Identify which cell holds the provided text, then report its (x, y) central coordinate. 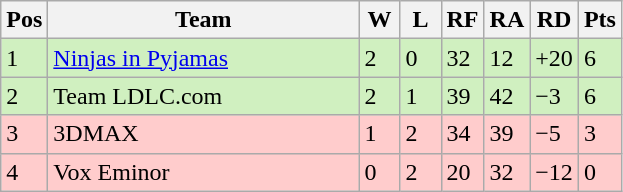
−12 (554, 172)
Pts (600, 20)
20 (462, 172)
Vox Eminor (204, 172)
Pos (24, 20)
Ninjas in Pyjamas (204, 58)
Team LDLC.com (204, 96)
3DMAX (204, 134)
+20 (554, 58)
L (420, 20)
42 (507, 96)
4 (24, 172)
34 (462, 134)
Team (204, 20)
−3 (554, 96)
RD (554, 20)
RA (507, 20)
RF (462, 20)
W (380, 20)
−5 (554, 134)
12 (507, 58)
